Pinpoint the cell where the given text exists, returning its [X, Y] midpoint coordinate. 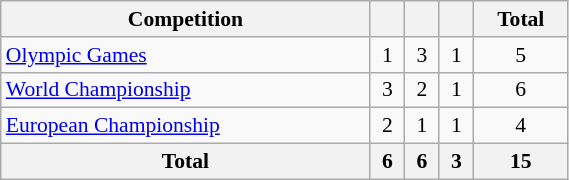
Competition [186, 19]
Olympic Games [186, 55]
5 [521, 55]
World Championship [186, 90]
European Championship [186, 126]
4 [521, 126]
15 [521, 162]
